Detect which cell encompasses the target text, then output its [x, y] center coordinate. 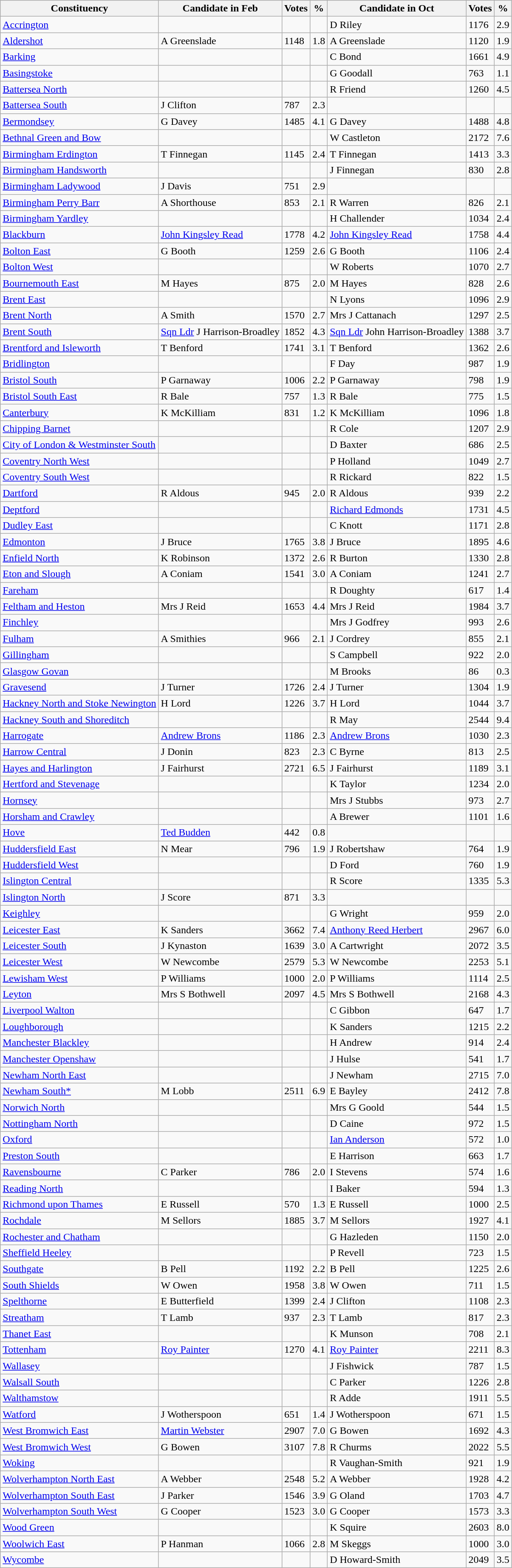
R Score [397, 881]
D Ford [397, 865]
Leicester West [79, 962]
Mrs G Goold [397, 1107]
Leicester East [79, 929]
Chipping Barnet [79, 428]
Brentford and Isleworth [79, 348]
Woking [79, 1463]
West Bromwich East [79, 1430]
2967 [480, 929]
855 [480, 639]
5.2 [319, 1479]
1388 [480, 332]
2211 [480, 1350]
2253 [480, 962]
M Brooks [397, 671]
D Riley [397, 25]
1485 [296, 121]
3662 [296, 929]
Gillingham [79, 655]
831 [296, 412]
830 [480, 170]
6.5 [319, 768]
1034 [480, 219]
Hackney North and Stoke Newington [79, 703]
1215 [480, 1027]
Ravensbourne [79, 1172]
R Adde [397, 1398]
1885 [296, 1220]
1234 [480, 784]
757 [296, 396]
Basingstoke [79, 73]
1.1 [503, 73]
Bournemouth East [79, 283]
723 [480, 1253]
Martin Webster [220, 1430]
Barking [79, 57]
4.8 [503, 121]
Hackney South and Shoreditch [79, 720]
1523 [296, 1512]
Glasgow Govan [79, 671]
987 [480, 364]
7.6 [503, 138]
P Hanman [220, 1544]
617 [480, 590]
Battersea North [79, 89]
3107 [296, 1447]
1030 [480, 736]
Newham South* [79, 1091]
F Day [397, 364]
Thanet East [79, 1334]
1927 [480, 1220]
J Robertshaw [397, 849]
Spelthorne [79, 1301]
Ted Budden [220, 833]
Bethnal Green and Bow [79, 138]
S Campbell [397, 655]
Dartford [79, 493]
Battersea South [79, 105]
Wood Green [79, 1528]
H Challender [397, 219]
1106 [480, 251]
Hove [79, 833]
Candidate in Feb [220, 8]
M Skeggs [397, 1544]
Bridlington [79, 364]
1726 [296, 687]
1297 [480, 315]
J Finnegan [397, 170]
Loughborough [79, 1027]
C Gibbon [397, 1011]
2049 [480, 1560]
J Donin [220, 752]
1171 [480, 526]
Mrs J Stubbs [397, 800]
Sheffield Heeley [79, 1253]
2603 [480, 1528]
Edmonton [79, 542]
Canterbury [79, 412]
J Kynaston [220, 946]
1661 [480, 57]
Bristol South East [79, 396]
Eton and Slough [79, 574]
W Roberts [397, 267]
1413 [480, 154]
972 [480, 1123]
993 [480, 622]
Liverpool Walton [79, 1011]
751 [296, 186]
6.9 [319, 1091]
541 [480, 1059]
Fareham [79, 590]
763 [480, 73]
1.0 [503, 1140]
Birmingham Yardley [79, 219]
1145 [296, 154]
8.3 [503, 1350]
1653 [296, 606]
Bolton East [79, 251]
6.0 [503, 929]
Blackburn [79, 235]
1192 [296, 1269]
Finchley [79, 622]
798 [480, 380]
Manchester Openshaw [79, 1059]
711 [480, 1285]
2097 [296, 994]
Wolverhampton South West [79, 1512]
0.8 [319, 833]
Enfield North [79, 558]
City of London & Westminster South [79, 445]
Reading North [79, 1188]
1895 [480, 542]
J Parker [220, 1495]
Richmond upon Thames [79, 1204]
D Baxter [397, 445]
K Munson [397, 1334]
1150 [480, 1237]
K Taylor [397, 784]
A Brewer [397, 816]
1852 [296, 332]
C Byrne [397, 752]
86 [480, 671]
Feltham and Heston [79, 606]
J Hulse [397, 1059]
853 [296, 203]
2907 [296, 1430]
Wolverhampton South East [79, 1495]
Walthamstow [79, 1398]
1241 [480, 574]
1958 [296, 1285]
921 [480, 1463]
Manchester Blackley [79, 1043]
Ian Anderson [397, 1140]
3.9 [319, 1495]
Preston South [79, 1156]
Newham North East [79, 1075]
Watford [79, 1414]
1176 [480, 25]
Candidate in Oct [397, 8]
1225 [480, 1269]
1335 [480, 881]
Streatham [79, 1317]
R Vaughan-Smith [397, 1463]
1546 [296, 1495]
Hayes and Harlington [79, 768]
663 [480, 1156]
Huddersfield East [79, 849]
Bristol South [79, 380]
2168 [480, 994]
2579 [296, 962]
2172 [480, 138]
966 [296, 639]
945 [296, 493]
K Robinson [220, 558]
1928 [480, 1479]
Oxford [79, 1140]
R May [397, 720]
Woolwich East [79, 1544]
1120 [480, 41]
1570 [296, 315]
2022 [480, 1447]
Tottenham [79, 1350]
1304 [480, 687]
J Davis [220, 186]
R Cole [397, 428]
914 [480, 1043]
922 [480, 655]
I Stevens [397, 1172]
Richard Edmonds [397, 510]
G Oland [397, 1495]
2715 [480, 1075]
P Revell [397, 1253]
2072 [480, 946]
Aldershot [79, 41]
Wolverhampton North East [79, 1479]
2544 [480, 720]
822 [480, 477]
Sqn Ldr John Harrison-Broadley [397, 332]
P Holland [397, 461]
1148 [296, 41]
W Castleton [397, 138]
823 [296, 752]
Harrogate [79, 736]
764 [480, 849]
R Rickard [397, 477]
Deptford [79, 510]
1189 [480, 768]
G Wright [397, 913]
Anthony Reed Herbert [397, 929]
2548 [296, 1479]
E Harrison [397, 1156]
1741 [296, 348]
647 [480, 1011]
786 [296, 1172]
1911 [480, 1398]
Brent South [79, 332]
Bermondsey [79, 121]
Southgate [79, 1269]
871 [296, 897]
574 [480, 1172]
Mrs J Godfrey [397, 622]
875 [296, 283]
4.9 [503, 57]
N Mear [220, 849]
K Squire [397, 1528]
7.4 [319, 929]
Harrow Central [79, 752]
2412 [480, 1091]
1758 [480, 235]
Lewisham West [79, 978]
G Hazleden [397, 1237]
594 [480, 1188]
686 [480, 445]
A Smith [220, 315]
Birmingham Erdington [79, 154]
973 [480, 800]
1362 [480, 348]
8.0 [503, 1528]
1186 [296, 736]
775 [480, 396]
N Lyons [397, 299]
R Doughty [397, 590]
Hornsey [79, 800]
R Warren [397, 203]
760 [480, 865]
Bolton West [79, 267]
1066 [296, 1544]
939 [480, 493]
1207 [480, 428]
Leicester South [79, 946]
Walsall South [79, 1382]
H Andrew [397, 1043]
Birmingham Ladywood [79, 186]
Constituency [79, 8]
M Lobb [220, 1091]
2511 [296, 1091]
1778 [296, 235]
1731 [480, 510]
9.4 [503, 720]
708 [480, 1334]
D Caine [397, 1123]
Leyton [79, 994]
826 [480, 203]
1372 [296, 558]
1101 [480, 816]
J Cordrey [397, 639]
1399 [296, 1301]
Birmingham Handsworth [79, 170]
1573 [480, 1512]
Brent North [79, 315]
Wallasey [79, 1366]
Huddersfield West [79, 865]
813 [480, 752]
J Fishwick [397, 1366]
Mrs J Cattanach [397, 315]
Wycombe [79, 1560]
572 [480, 1140]
Sqn Ldr J Harrison-Broadley [220, 332]
G Goodall [397, 73]
5.1 [503, 962]
I Baker [397, 1188]
Accrington [79, 25]
Rochester and Chatham [79, 1237]
796 [296, 849]
C Knott [397, 526]
442 [296, 833]
0.3 [503, 671]
Gravesend [79, 687]
C Bond [397, 57]
Rochdale [79, 1220]
J Newham [397, 1075]
R Churms [397, 1447]
E Bayley [397, 1091]
Norwich North [79, 1107]
1270 [296, 1350]
A Cartwright [397, 946]
R Burton [397, 558]
1108 [480, 1301]
Coventry North West [79, 461]
937 [296, 1317]
1330 [480, 558]
1259 [296, 251]
817 [480, 1317]
South Shields [79, 1285]
959 [480, 913]
Nottingham North [79, 1123]
1692 [480, 1430]
D Howard-Smith [397, 1560]
1049 [480, 461]
671 [480, 1414]
West Bromwich West [79, 1447]
A Smithies [220, 639]
Hertford and Stevenage [79, 784]
651 [296, 1414]
Horsham and Crawley [79, 816]
1.2 [319, 412]
570 [296, 1204]
1765 [296, 542]
4.6 [503, 542]
Islington North [79, 897]
1070 [480, 267]
Keighley [79, 913]
1260 [480, 89]
Coventry South West [79, 477]
1703 [480, 1495]
1114 [480, 978]
4.7 [503, 1495]
544 [480, 1107]
2721 [296, 768]
1006 [296, 380]
1541 [296, 574]
1044 [480, 703]
828 [480, 283]
1488 [480, 121]
1984 [480, 606]
A Shorthouse [220, 203]
R Friend [397, 89]
Fulham [79, 639]
Islington Central [79, 881]
1639 [296, 946]
Brent East [79, 299]
E Butterfield [220, 1301]
Birmingham Perry Barr [79, 203]
Dudley East [79, 526]
J Score [220, 897]
